Search for the cell housing the specified text and yield its (X, Y) center coordinate. 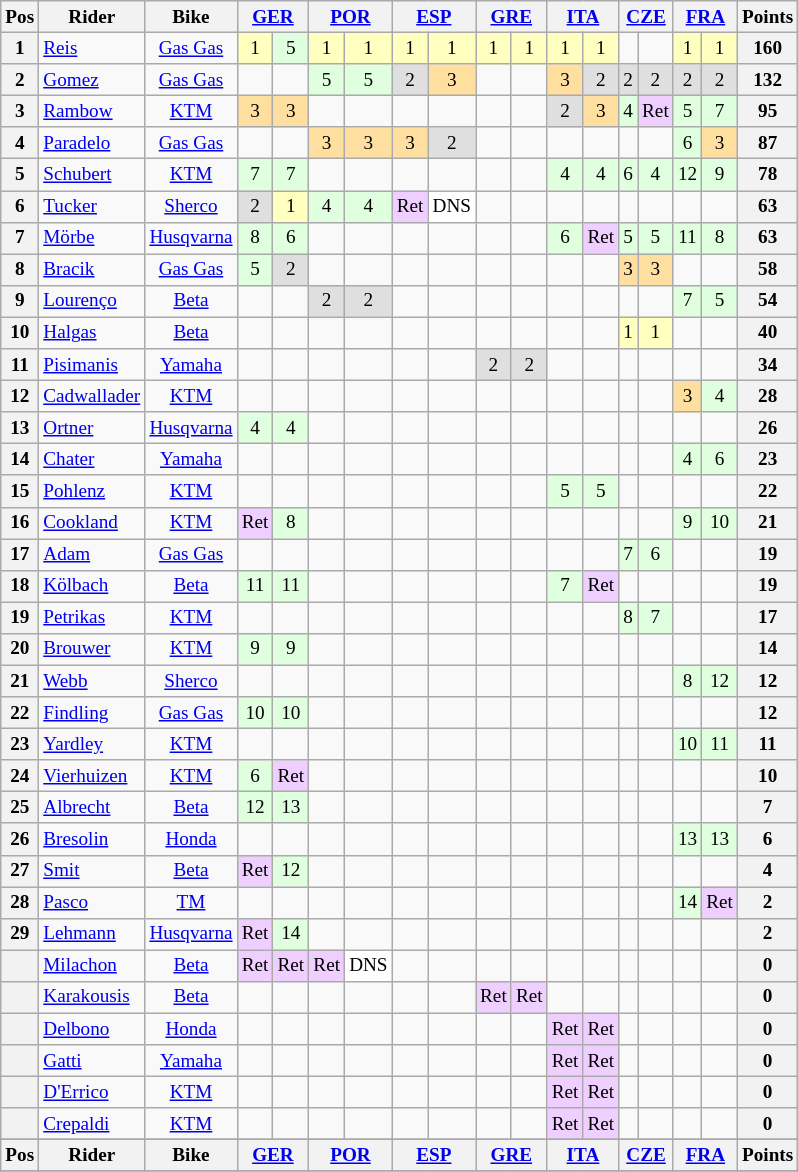
Pasco (92, 902)
D'Errico (92, 1092)
160 (767, 48)
Paradelo (92, 143)
Smit (92, 871)
Cadwallader (92, 396)
Bracik (92, 270)
24 (20, 776)
Petrikas (92, 618)
25 (20, 808)
Chater (92, 460)
Reis (92, 48)
Lehmann (92, 934)
Ortner (92, 428)
78 (767, 175)
Schubert (92, 175)
87 (767, 143)
Adam (92, 554)
Halgas (92, 333)
15 (20, 491)
Delbono (92, 1029)
Findling (92, 713)
Karakousis (92, 997)
Mörbe (92, 238)
Milachon (92, 966)
Bresolin (92, 839)
29 (20, 934)
Cookland (92, 523)
Rambow (92, 111)
95 (767, 111)
34 (767, 365)
Yardley (92, 744)
Brouwer (92, 649)
27 (20, 871)
Tucker (92, 206)
Gomez (92, 80)
18 (20, 586)
16 (20, 523)
54 (767, 301)
Lourenço (92, 301)
TM (191, 902)
Pisimanis (92, 365)
Kölbach (92, 586)
132 (767, 80)
Pohlenz (92, 491)
58 (767, 270)
Albrecht (92, 808)
20 (20, 649)
40 (767, 333)
Crepaldi (92, 1124)
Vierhuizen (92, 776)
Gatti (92, 1061)
Webb (92, 681)
